Search for the cell housing the specified text and yield its (X, Y) center coordinate. 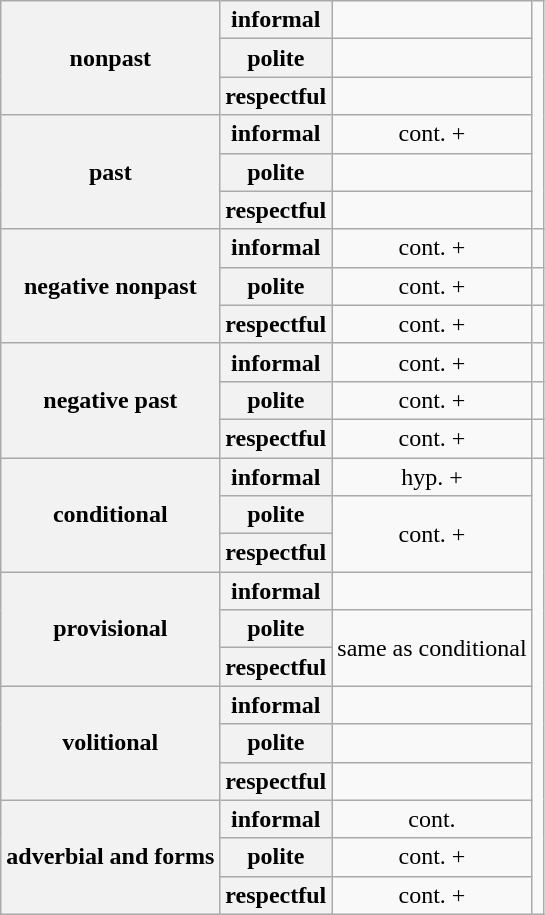
negative past (110, 400)
past (110, 172)
cont. (432, 819)
negative nonpast (110, 286)
conditional (110, 515)
adverbial and forms (110, 857)
same as conditional (432, 648)
hyp. + (432, 477)
volitional (110, 743)
nonpast (110, 58)
provisional (110, 629)
